Scan for the cell matching the given text and deliver its (x, y) coordinate at center. 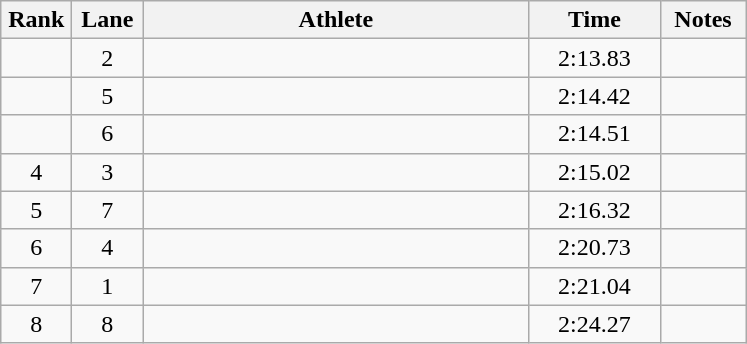
2:20.73 (594, 248)
Athlete (336, 20)
2:14.42 (594, 96)
2:15.02 (594, 172)
2:24.27 (594, 324)
2:14.51 (594, 134)
2 (108, 58)
2:21.04 (594, 286)
Time (594, 20)
Rank (36, 20)
3 (108, 172)
Lane (108, 20)
1 (108, 286)
2:16.32 (594, 210)
2:13.83 (594, 58)
Notes (703, 20)
